Extract the [x, y] coordinate from the center of the cell holding the provided text.  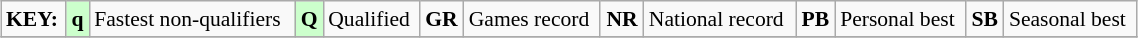
q [78, 19]
Games record [532, 19]
NR [622, 19]
GR [442, 19]
PB [816, 19]
SB [985, 19]
Seasonal best [1070, 19]
Q [309, 19]
KEY: [34, 19]
Personal best [900, 19]
Qualified [371, 19]
National record [720, 19]
Fastest non-qualifiers [192, 19]
